Scan for the cell matching the given text and deliver its [X, Y] coordinate at center. 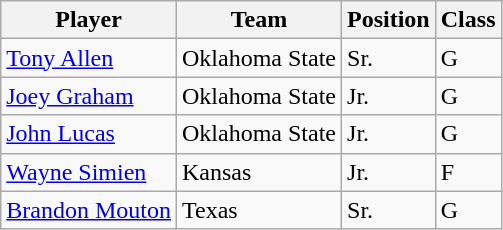
Wayne Simien [89, 172]
Tony Allen [89, 58]
John Lucas [89, 134]
Joey Graham [89, 96]
F [468, 172]
Brandon Mouton [89, 210]
Class [468, 20]
Texas [258, 210]
Kansas [258, 172]
Team [258, 20]
Position [389, 20]
Player [89, 20]
